Determine the [X, Y] coordinate at the center of the cell enclosing the given text.  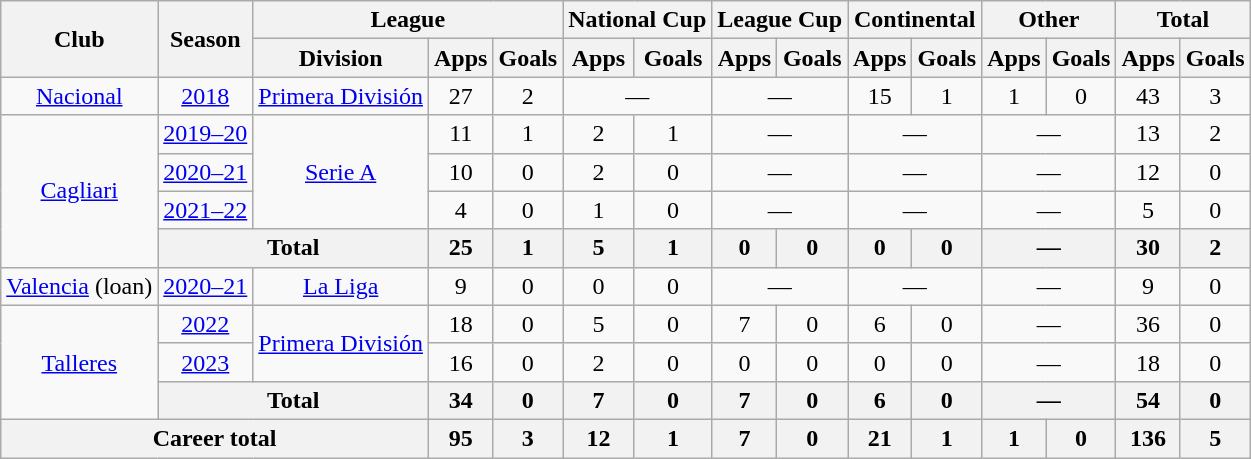
13 [1148, 134]
2019–20 [206, 134]
136 [1148, 438]
25 [461, 248]
34 [461, 400]
11 [461, 134]
2022 [206, 324]
Nacional [80, 96]
Continental [915, 20]
36 [1148, 324]
21 [880, 438]
Serie A [341, 172]
2023 [206, 362]
27 [461, 96]
43 [1148, 96]
95 [461, 438]
Career total [215, 438]
Division [341, 58]
15 [880, 96]
Other [1049, 20]
Valencia (loan) [80, 286]
League Cup [780, 20]
4 [461, 210]
Season [206, 39]
League [408, 20]
10 [461, 172]
Cagliari [80, 191]
54 [1148, 400]
Club [80, 39]
2021–22 [206, 210]
2018 [206, 96]
National Cup [638, 20]
Talleres [80, 362]
30 [1148, 248]
La Liga [341, 286]
16 [461, 362]
